Provide the [x, y] coordinate of the cell's center where the given text is located.  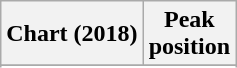
Chart (2018) [72, 34]
Peakposition [189, 34]
